For the text-containing cell, return its midpoint in (X, Y) coordinate format. 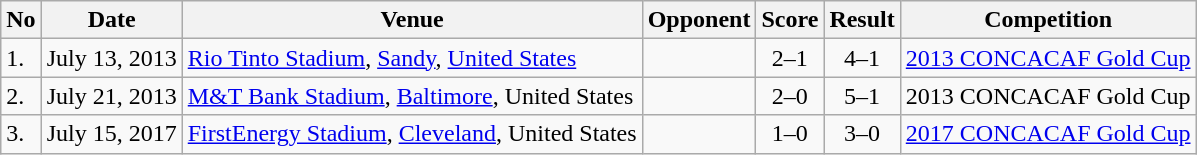
Venue (412, 20)
3. (21, 134)
Opponent (699, 20)
2017 CONCACAF Gold Cup (1048, 134)
3–0 (862, 134)
Score (790, 20)
2–0 (790, 96)
No (21, 20)
FirstEnergy Stadium, Cleveland, United States (412, 134)
1. (21, 58)
Result (862, 20)
5–1 (862, 96)
2. (21, 96)
4–1 (862, 58)
July 15, 2017 (112, 134)
2–1 (790, 58)
July 13, 2013 (112, 58)
Competition (1048, 20)
1–0 (790, 134)
July 21, 2013 (112, 96)
Date (112, 20)
Rio Tinto Stadium, Sandy, United States (412, 58)
M&T Bank Stadium, Baltimore, United States (412, 96)
